For the text-containing cell, return its midpoint in (x, y) coordinate format. 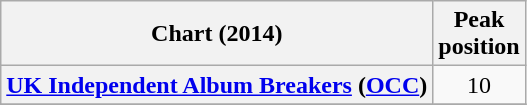
Chart (2014) (217, 34)
UK Independent Album Breakers (OCC) (217, 85)
10 (479, 85)
Peakposition (479, 34)
